Capture the cell that displays the provided text and extract its [X, Y] central coordinate. 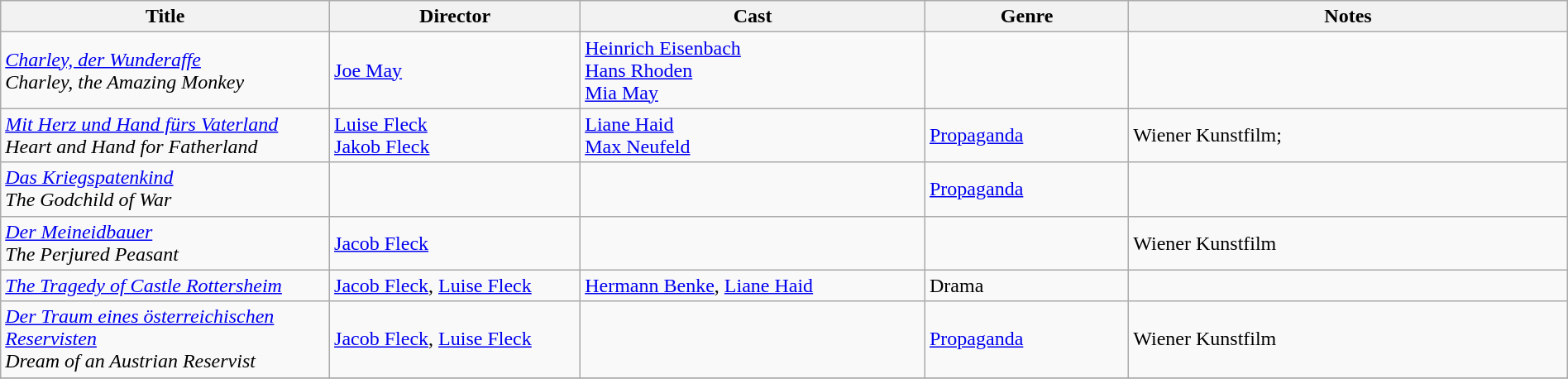
Das KriegspatenkindThe Godchild of War [165, 189]
Director [455, 17]
Mit Herz und Hand fürs VaterlandHeart and Hand for Fatherland [165, 136]
Drama [1026, 285]
Hermann Benke, Liane Haid [753, 285]
Title [165, 17]
Charley, der WunderaffeCharley, the Amazing Monkey [165, 70]
Liane HaidMax Neufeld [753, 136]
Genre [1026, 17]
Der Traum eines österreichischen ReservistenDream of an Austrian Reservist [165, 339]
Luise FleckJakob Fleck [455, 136]
Cast [753, 17]
Wiener Kunstfilm; [1348, 136]
Joe May [455, 70]
Heinrich EisenbachHans RhodenMia May [753, 70]
Notes [1348, 17]
Der MeineidbauerThe Perjured Peasant [165, 243]
Jacob Fleck [455, 243]
The Tragedy of Castle Rottersheim [165, 285]
